Determine the [x, y] coordinate at the center of the cell enclosing the given text.  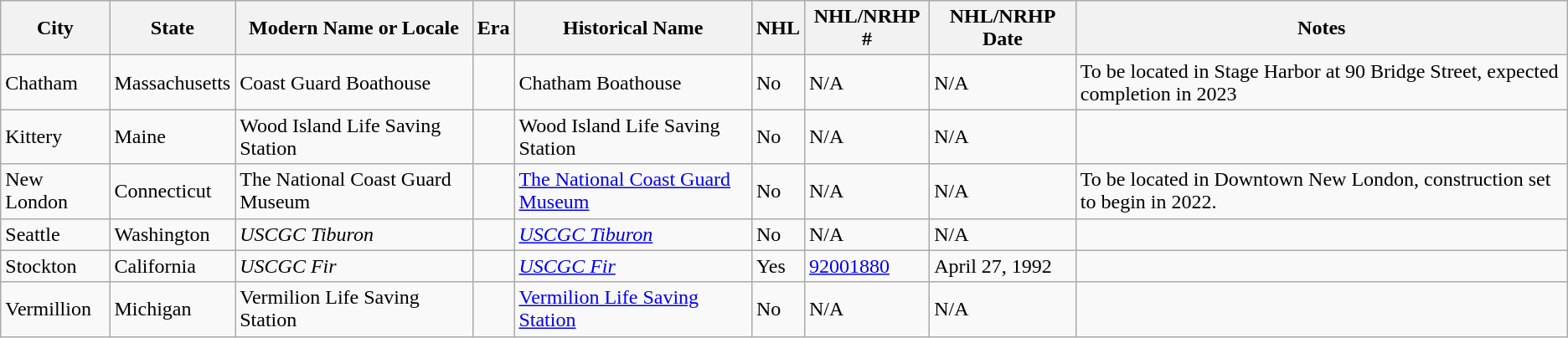
Michigan [173, 310]
To be located in Downtown New London, construction set to begin in 2022. [1322, 191]
NHL/NRHP # [866, 28]
Seattle [55, 234]
Notes [1322, 28]
Historical Name [633, 28]
Connecticut [173, 191]
Coast Guard Boathouse [353, 82]
April 27, 1992 [1003, 266]
92001880 [866, 266]
Stockton [55, 266]
Chatham [55, 82]
Yes [777, 266]
New London [55, 191]
Vermillion [55, 310]
California [173, 266]
Kittery [55, 137]
Era [493, 28]
NHL/NRHP Date [1003, 28]
Massachusetts [173, 82]
Modern Name or Locale [353, 28]
To be located in Stage Harbor at 90 Bridge Street, expected completion in 2023 [1322, 82]
City [55, 28]
State [173, 28]
Washington [173, 234]
Maine [173, 137]
Chatham Boathouse [633, 82]
NHL [777, 28]
